Return [X, Y] of the center of cell containing provided text 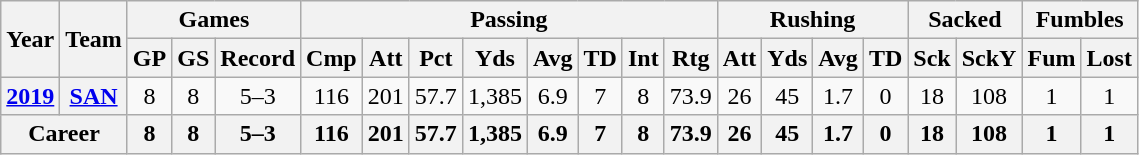
Sck [932, 58]
Rushing [812, 20]
Rtg [690, 58]
SckY [989, 58]
GS [194, 58]
Passing [510, 20]
Pct [436, 58]
Cmp [332, 58]
Team [94, 39]
Fumbles [1080, 20]
2019 [30, 96]
SAN [94, 96]
Int [643, 58]
Lost [1109, 58]
Record [258, 58]
GP [149, 58]
Career [64, 134]
Games [214, 20]
Fum [1052, 58]
Sacked [965, 20]
Year [30, 39]
